Find where the given text appears and provide that cell's center as (x, y) coordinate. 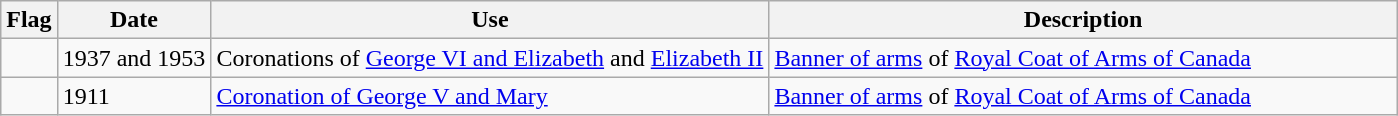
Flag (29, 20)
1911 (134, 96)
Use (490, 20)
Coronation of George V and Mary (490, 96)
Coronations of George VI and Elizabeth and Elizabeth II (490, 58)
1937 and 1953 (134, 58)
Date (134, 20)
Description (1083, 20)
